Output the (x, y) coordinate of the center of the cell containing the given text.  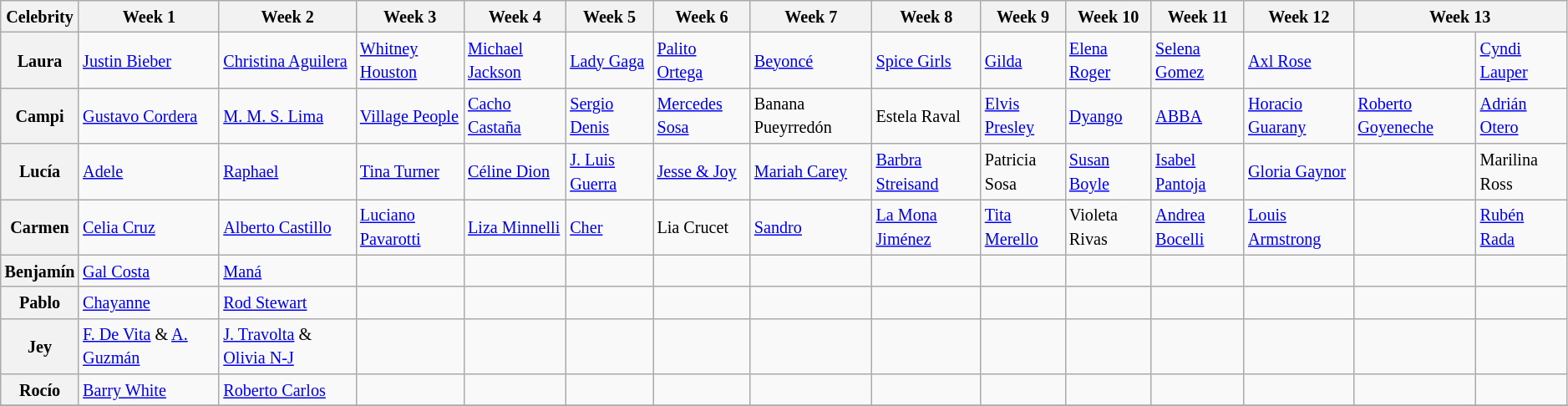
Carmen (40, 227)
Week 12 (1298, 17)
Banana Pueyrredón (811, 117)
ABBA (1198, 117)
J. Travolta & Olivia N-J (287, 348)
Palito Ortega (702, 60)
Sandro (811, 227)
Maná (287, 272)
Rubén Rada (1521, 227)
J. Luis Guerra (609, 172)
Gloria Gaynor (1298, 172)
Adele (149, 172)
Lia Crucet (702, 227)
Gustavo Cordera (149, 117)
Week 1 (149, 17)
Tina Turner (409, 172)
Village People (409, 117)
Dyango (1108, 117)
Justin Bieber (149, 60)
Chayanne (149, 303)
Cacho Castaña (515, 117)
Roberto Carlos (287, 390)
Celebrity (40, 17)
Week 3 (409, 17)
Cher (609, 227)
Elena Roger (1108, 60)
Gilda (1022, 60)
Week 5 (609, 17)
Lucía (40, 172)
Louis Armstrong (1298, 227)
Barbra Streisand (926, 172)
Barry White (149, 390)
Mariah Carey (811, 172)
Mercedes Sosa (702, 117)
Liza Minnelli (515, 227)
Campi (40, 117)
Roberto Goyeneche (1414, 117)
Tita Merello (1022, 227)
Michael Jackson (515, 60)
Week 10 (1108, 17)
Benjamín (40, 272)
Lady Gaga (609, 60)
Week 4 (515, 17)
Week 2 (287, 17)
Marilina Ross (1521, 172)
Luciano Pavarotti (409, 227)
Andrea Bocelli (1198, 227)
Horacio Guarany (1298, 117)
Week 13 (1460, 17)
Raphael (287, 172)
Christina Aguilera (287, 60)
Celia Cruz (149, 227)
Adrián Otero (1521, 117)
Violeta Rivas (1108, 227)
Sergio Denis (609, 117)
Spice Girls (926, 60)
Rod Stewart (287, 303)
Gal Costa (149, 272)
Whitney Houston (409, 60)
Week 7 (811, 17)
Laura (40, 60)
Patricia Sosa (1022, 172)
Jey (40, 348)
Axl Rose (1298, 60)
Alberto Castillo (287, 227)
Selena Gomez (1198, 60)
Elvis Presley (1022, 117)
Week 11 (1198, 17)
Week 9 (1022, 17)
F. De Vita & A. Guzmán (149, 348)
Rocío (40, 390)
Estela Raval (926, 117)
Week 8 (926, 17)
Isabel Pantoja (1198, 172)
Jesse & Joy (702, 172)
Cyndi Lauper (1521, 60)
Beyoncé (811, 60)
Céline Dion (515, 172)
Week 6 (702, 17)
Pablo (40, 303)
Susan Boyle (1108, 172)
La Mona Jiménez (926, 227)
M. M. S. Lima (287, 117)
